Extract the [x, y] coordinate from the center of the cell holding the provided text.  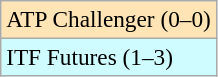
ITF Futures (1–3) [108, 57]
ATP Challenger (0–0) [108, 19]
